From the cell containing the given text, extract its center point as (x, y) coordinate. 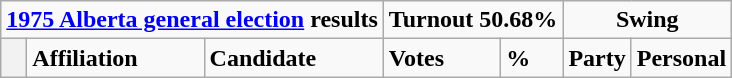
Turnout 50.68% (473, 20)
1975 Alberta general election results (192, 20)
Affiliation (116, 58)
Party (597, 58)
Votes (442, 58)
Personal (681, 58)
% (532, 58)
Candidate (294, 58)
Swing (648, 20)
